From the cell containing the given text, extract its center point as [X, Y] coordinate. 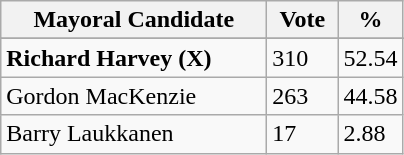
310 [302, 58]
2.88 [370, 134]
% [370, 20]
Gordon MacKenzie [134, 96]
17 [302, 134]
52.54 [370, 58]
Mayoral Candidate [134, 20]
44.58 [370, 96]
263 [302, 96]
Vote [302, 20]
Richard Harvey (X) [134, 58]
Barry Laukkanen [134, 134]
